Find where the given text appears and provide that cell's center as (X, Y) coordinate. 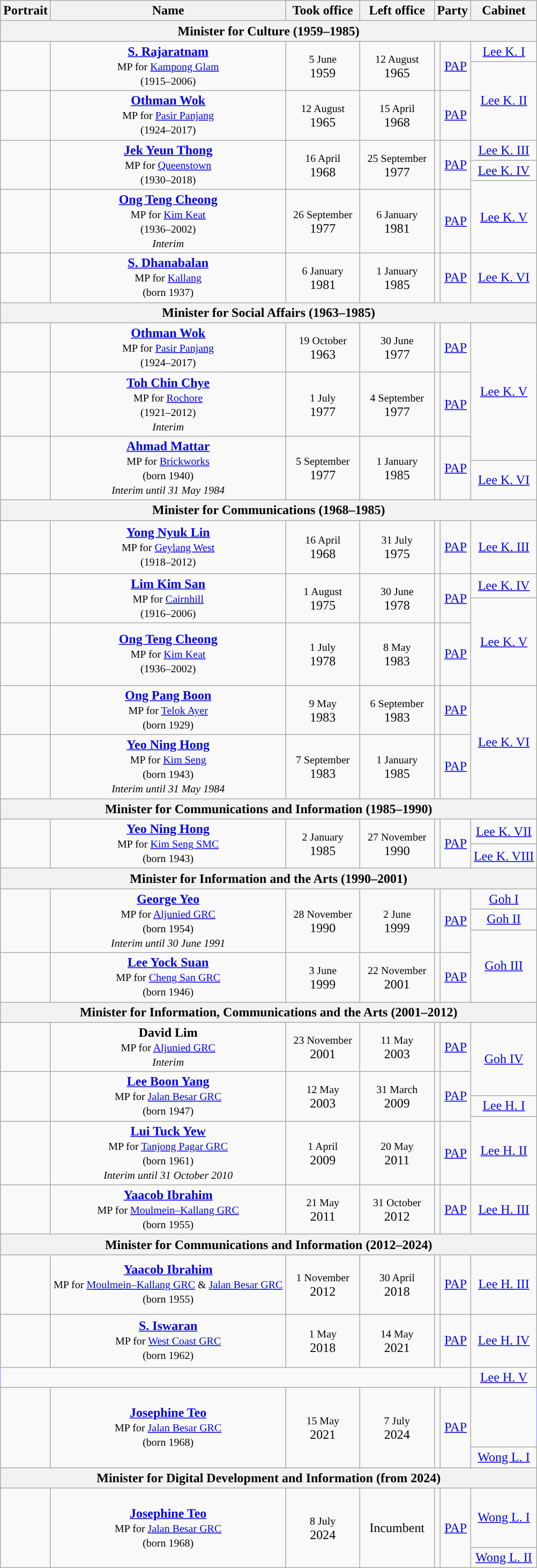
15 May2021 (323, 1427)
5 September1977 (323, 467)
Left office (397, 11)
Lee H. I (504, 1106)
Minister for Communications and Information (1985–1990) (269, 809)
30 June1977 (397, 347)
1 April2009 (323, 1153)
28 November1990 (323, 921)
Lee K. I (504, 51)
Minister for Social Affairs (1963–1985) (269, 313)
Ong Teng CheongMP for Kim Keat(1936–2002)Interim (168, 221)
Goh II (504, 919)
Yeo Ning HongMP for Kim Seng(born 1943)Interim until 31 May 1984 (168, 767)
31 October2012 (397, 1209)
Ahmad MattarMP for Brickworks(born 1940)Interim until 31 May 1984 (168, 467)
Toh Chin ChyeMP for Rochore(1921–2012)Interim (168, 404)
Lee H. II (504, 1150)
Portrait (26, 11)
19 October1963 (323, 347)
1 July1977 (323, 404)
Goh IV (504, 1059)
Lim Kim SanMP for Cairnhill(1916–2006) (168, 598)
Lui Tuck YewMP for Tanjong Pagar GRC(born 1961)Interim until 31 October 2010 (168, 1153)
Yaacob IbrahimMP for Moulmein–Kallang GRC & Jalan Besar GRC(born 1955) (168, 1284)
1 August1975 (323, 598)
Incumbent (397, 1528)
31 July1975 (397, 547)
Name (168, 11)
12 May2003 (323, 1096)
Party (452, 11)
Ong Teng CheongMP for Kim Keat(1936–2002) (168, 654)
8 July2024 (323, 1528)
2 June1999 (397, 921)
7 July2024 (397, 1427)
31 March2009 (397, 1096)
Jek Yeun ThongMP for Queenstown(1930–2018) (168, 165)
30 June1978 (397, 598)
Minister for Digital Development and Information (from 2024) (269, 1478)
Lee H. IV (504, 1340)
Minister for Culture (1959–1985) (269, 31)
1 May2018 (323, 1340)
George YeoMP for Aljunied GRC(born 1954)Interim until 30 June 1991 (168, 921)
Minister for Communications and Information (2012–2024) (269, 1244)
20 May2011 (397, 1153)
Goh III (504, 966)
S. IswaranMP for West Coast GRC(born 1962) (168, 1340)
S. DhanabalanMP for Kallang(born 1937) (168, 278)
27 November1990 (397, 844)
8 May1983 (397, 654)
Minister for Communications (1968–1985) (269, 510)
Wong L. II (504, 1558)
Lee Yock SuanMP for Cheng San GRC(born 1946) (168, 977)
Ong Pang BoonMP for Telok Ayer(born 1929) (168, 710)
5 June1959 (323, 66)
Lee K. II (504, 101)
2 January1985 (323, 844)
7 September1983 (323, 767)
Lee H. V (504, 1377)
Lee Boon YangMP for Jalan Besar GRC(born 1947) (168, 1096)
26 September1977 (323, 221)
14 May2021 (397, 1340)
Minister for Information and the Arts (1990–2001) (269, 879)
11 May2003 (397, 1047)
1 July1978 (323, 654)
25 September1977 (397, 165)
1 November2012 (323, 1284)
23 November2001 (323, 1047)
Minister for Information, Communications and the Arts (2001–2012) (269, 1012)
22 November2001 (397, 977)
Yaacob IbrahimMP for Moulmein–Kallang GRC(born 1955) (168, 1209)
Cabinet (504, 11)
Lee K. VII (504, 831)
Yong Nyuk LinMP for Geylang West(1918–2012) (168, 547)
9 May1983 (323, 710)
David LimMP for Aljunied GRCInterim (168, 1047)
3 June1999 (323, 977)
Yeo Ning HongMP for Kim Seng SMC(born 1943) (168, 844)
4 September1977 (397, 404)
15 April1968 (397, 115)
30 April2018 (397, 1284)
S. RajaratnamMP for Kampong Glam(1915–2006) (168, 66)
6 September1983 (397, 710)
21 May2011 (323, 1209)
Took office (323, 11)
Lee K. VIII (504, 856)
Goh I (504, 899)
